Return [x, y] of the center of cell containing provided text 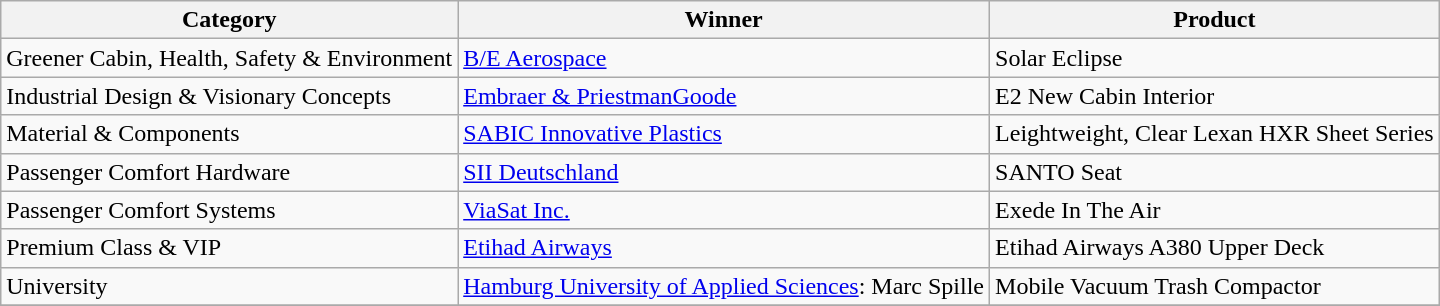
B/E Aerospace [724, 58]
SANTO Seat [1215, 172]
E2 New Cabin Interior [1215, 96]
Etihad Airways A380 Upper Deck [1215, 248]
ViaSat Inc. [724, 210]
Product [1215, 20]
SII Deutschland [724, 172]
Solar Eclipse [1215, 58]
Category [230, 20]
Passenger Comfort Hardware [230, 172]
Greener Cabin, Health, Safety & Environment [230, 58]
Embraer & PriestmanGoode [724, 96]
Winner [724, 20]
Etihad Airways [724, 248]
SABIC Innovative Plastics [724, 134]
Premium Class & VIP [230, 248]
Material & Components [230, 134]
Passenger Comfort Systems [230, 210]
Hamburg University of Applied Sciences: Marc Spille [724, 286]
Industrial Design & Visionary Concepts [230, 96]
Mobile Vacuum Trash Compactor [1215, 286]
University [230, 286]
Leightweight, Clear Lexan HXR Sheet Series [1215, 134]
Exede In The Air [1215, 210]
